Identify which cell holds the provided text, then report its [x, y] central coordinate. 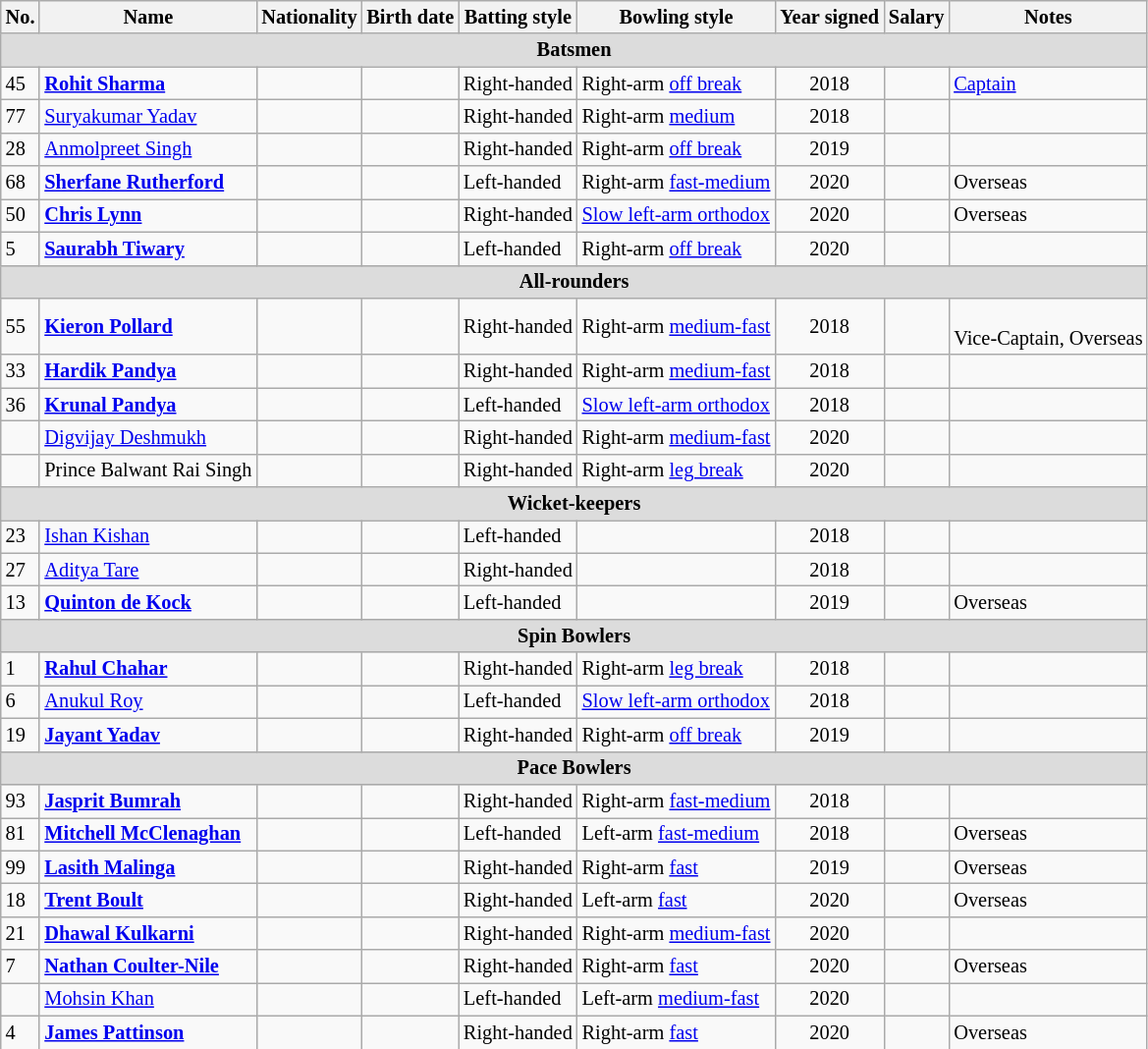
Batsmen [574, 50]
Captain [1048, 83]
Chris Lynn [147, 215]
Digvijay Deshmukh [147, 437]
33 [21, 371]
Aditya Tare [147, 570]
28 [21, 149]
Wicket-keepers [574, 504]
All-rounders [574, 282]
Right-arm medium [677, 116]
Trent Boult [147, 900]
Rohit Sharma [147, 83]
Prince Balwant Rai Singh [147, 470]
19 [21, 735]
Batting style [519, 17]
1 [21, 669]
Lasith Malinga [147, 867]
Suryakumar Yadav [147, 116]
Left-arm fast [677, 900]
4 [21, 1032]
Year signed [829, 17]
Vice-Captain, Overseas [1048, 326]
Quinton de Kock [147, 602]
Ishan Kishan [147, 536]
7 [21, 966]
50 [21, 215]
Hardik Pandya [147, 371]
Mohsin Khan [147, 999]
Dhawal Kulkarni [147, 933]
68 [21, 183]
James Pattinson [147, 1032]
Salary [916, 17]
13 [21, 602]
Spin Bowlers [574, 635]
55 [21, 326]
6 [21, 701]
99 [21, 867]
Jasprit Bumrah [147, 801]
77 [21, 116]
Nathan Coulter-Nile [147, 966]
27 [21, 570]
Birth date [410, 17]
Anukul Roy [147, 701]
No. [21, 17]
Nationality [308, 17]
Rahul Chahar [147, 669]
36 [21, 405]
Krunal Pandya [147, 405]
Anmolpreet Singh [147, 149]
Saurabh Tiwary [147, 248]
21 [21, 933]
93 [21, 801]
Sherfane Rutherford [147, 183]
Jayant Yadav [147, 735]
Mitchell McClenaghan [147, 834]
Bowling style [677, 17]
23 [21, 536]
Kieron Pollard [147, 326]
Left-arm fast-medium [677, 834]
Left-arm medium-fast [677, 999]
Pace Bowlers [574, 768]
45 [21, 83]
Name [147, 17]
81 [21, 834]
18 [21, 900]
5 [21, 248]
Notes [1048, 17]
